Capture the cell that displays the provided text and extract its [x, y] central coordinate. 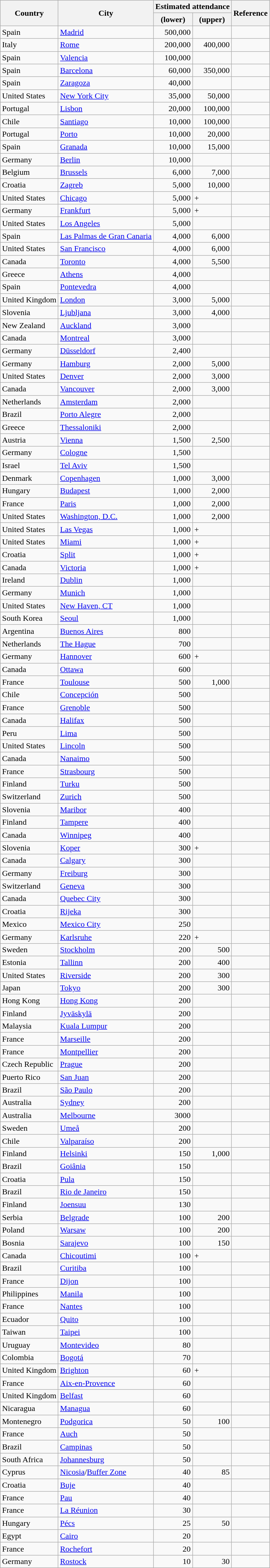
Koper [106, 848]
Nanaimo [106, 758]
Rio de Janeiro [106, 1192]
Düsseldorf [106, 351]
Zagreb [106, 185]
Cairo [106, 1536]
New York City [106, 96]
Bosnia [29, 1243]
Athens [106, 274]
Buje [106, 1485]
San Juan [106, 1077]
2,400 [173, 351]
10 [173, 1561]
Italy [29, 45]
Colombia [29, 1357]
350,000 [212, 70]
Rome [106, 45]
Halifax [106, 720]
Ottawa [106, 669]
New Haven, CT [106, 606]
Melbourne [106, 1115]
Puerto Rico [29, 1077]
Quito [106, 1319]
Denver [106, 376]
Las Palmas de Gran Canaria [106, 236]
500,000 [173, 32]
Granada [106, 147]
Strasbourg [106, 771]
Umeå [106, 1128]
Valparaíso [106, 1141]
La Réunion [106, 1510]
Tokyo [106, 988]
City [106, 13]
Thessaloniki [106, 427]
Miami [106, 542]
Hannover [106, 657]
Buenos Aires [106, 631]
Chicoutimi [106, 1256]
Nicosia/Buffer Zone [106, 1472]
Paris [106, 504]
Sydney [106, 1103]
Belgrade [106, 1217]
Vienna [106, 440]
South Korea [29, 618]
Nantes [106, 1306]
Country [29, 13]
Calgary [106, 861]
Marseille [106, 1039]
Lincoln [106, 746]
Riverside [106, 975]
Estonia [29, 962]
New Zealand [29, 325]
Podgorica [106, 1421]
Pontevedra [106, 287]
Serbia [29, 1217]
Berlin [106, 160]
(lower) [173, 19]
2,500 [212, 440]
Austria [29, 440]
Rostock [106, 1561]
Split [106, 554]
Uruguay [29, 1345]
Budapest [106, 491]
35,000 [173, 96]
Zurich [106, 797]
Grenoble [106, 707]
Goiânia [106, 1166]
Washington, D.C. [106, 516]
800 [173, 631]
Egypt [29, 1536]
Auch [106, 1434]
Auckland [106, 325]
Frankfurt [106, 211]
Denmark [29, 478]
Warsaw [106, 1230]
Dijon [106, 1281]
Freiburg [106, 873]
Geneva [106, 886]
Mexico [29, 924]
Stockholm [106, 950]
Toronto [106, 262]
The Hague [106, 644]
Bogotá [106, 1357]
Toulouse [106, 682]
Kuala Lumpur [106, 1026]
Ireland [29, 580]
40,000 [173, 83]
Montpellier [106, 1052]
Barcelona [106, 70]
Belfast [106, 1396]
South Africa [29, 1460]
Los Angeles [106, 223]
Japan [29, 988]
7,000 [212, 172]
Seoul [106, 618]
Taipei [106, 1332]
Porto [106, 134]
400,000 [212, 45]
Munich [106, 593]
70 [173, 1357]
Dublin [106, 580]
Chicago [106, 198]
Ecuador [29, 1319]
Vancouver [106, 389]
Czech Republic [29, 1064]
3000 [173, 1115]
Montreal [106, 338]
Hamburg [106, 363]
Lisbon [106, 108]
San Francisco [106, 249]
Taiwan [29, 1332]
Rochefort [106, 1549]
Jyväskylä [106, 1014]
Pécs [106, 1523]
Managua [106, 1409]
Tallinn [106, 962]
Prague [106, 1064]
15,000 [212, 147]
85 [212, 1472]
Joensuu [106, 1205]
Estimated attendance [192, 7]
Pau [106, 1498]
Nicaragua [29, 1409]
Curitiba [106, 1268]
Manila [106, 1294]
Karlsruhe [106, 937]
Madrid [106, 32]
Malaysia [29, 1026]
Quebec City [106, 899]
Campinas [106, 1447]
50,000 [212, 96]
Turku [106, 784]
250 [173, 924]
Montenegro [29, 1421]
Aix-en-Provence [106, 1383]
Philippines [29, 1294]
Ljubljana [106, 312]
Porto Alegre [106, 415]
Santiago [106, 121]
Winnipeg [106, 835]
80 [173, 1345]
60,000 [173, 70]
Israel [29, 465]
Johannesburg [106, 1460]
220 [173, 937]
Zaragoza [106, 83]
Concepción [106, 695]
5,500 [212, 262]
Reference [251, 13]
Tel Aviv [106, 465]
Peru [29, 733]
Mexico City [106, 924]
700 [173, 644]
Brighton [106, 1370]
Maribor [106, 810]
Sarajevo [106, 1243]
Cologne [106, 453]
Copenhagen [106, 478]
25 [173, 1523]
Argentina [29, 631]
Poland [29, 1230]
(upper) [212, 19]
São Paulo [106, 1090]
Brussels [106, 172]
Valencia [106, 58]
Lima [106, 733]
London [106, 300]
Victoria [106, 568]
Amsterdam [106, 402]
130 [173, 1205]
Cyprus [29, 1472]
Las Vegas [106, 529]
Pula [106, 1179]
Rijeka [106, 911]
Montevideo [106, 1345]
Tampere [106, 822]
Helsinki [106, 1153]
200,000 [173, 45]
Belgium [29, 172]
